Identify which cell holds the provided text, then report its (X, Y) central coordinate. 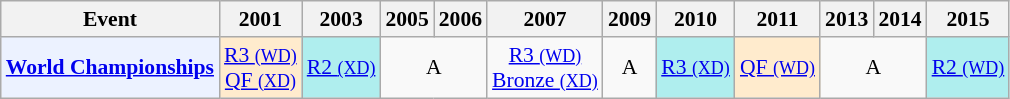
R2 (XD) (342, 68)
R3 (XD) (696, 68)
R2 (WD) (968, 68)
2005 (406, 19)
R3 (WD) Bronze (XD) (545, 68)
2010 (696, 19)
2015 (968, 19)
2006 (460, 19)
2011 (778, 19)
World Championships (110, 68)
R3 (WD) QF (XD) (260, 68)
2007 (545, 19)
2014 (900, 19)
2003 (342, 19)
2001 (260, 19)
2009 (630, 19)
2013 (846, 19)
Event (110, 19)
QF (WD) (778, 68)
